From the cell containing the given text, extract its center point as (X, Y) coordinate. 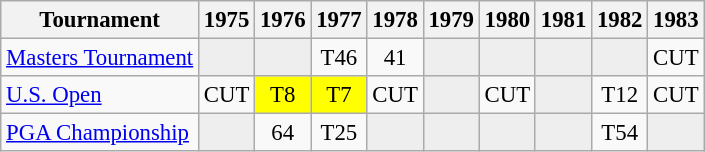
1976 (283, 20)
1981 (563, 20)
1977 (339, 20)
Masters Tournament (100, 58)
1978 (395, 20)
T12 (620, 95)
U.S. Open (100, 95)
64 (283, 133)
41 (395, 58)
1982 (620, 20)
T8 (283, 95)
T54 (620, 133)
Tournament (100, 20)
T25 (339, 133)
PGA Championship (100, 133)
1975 (227, 20)
1980 (507, 20)
1979 (451, 20)
T46 (339, 58)
1983 (676, 20)
T7 (339, 95)
